Extract the (x, y) coordinate from the center of the cell holding the provided text.  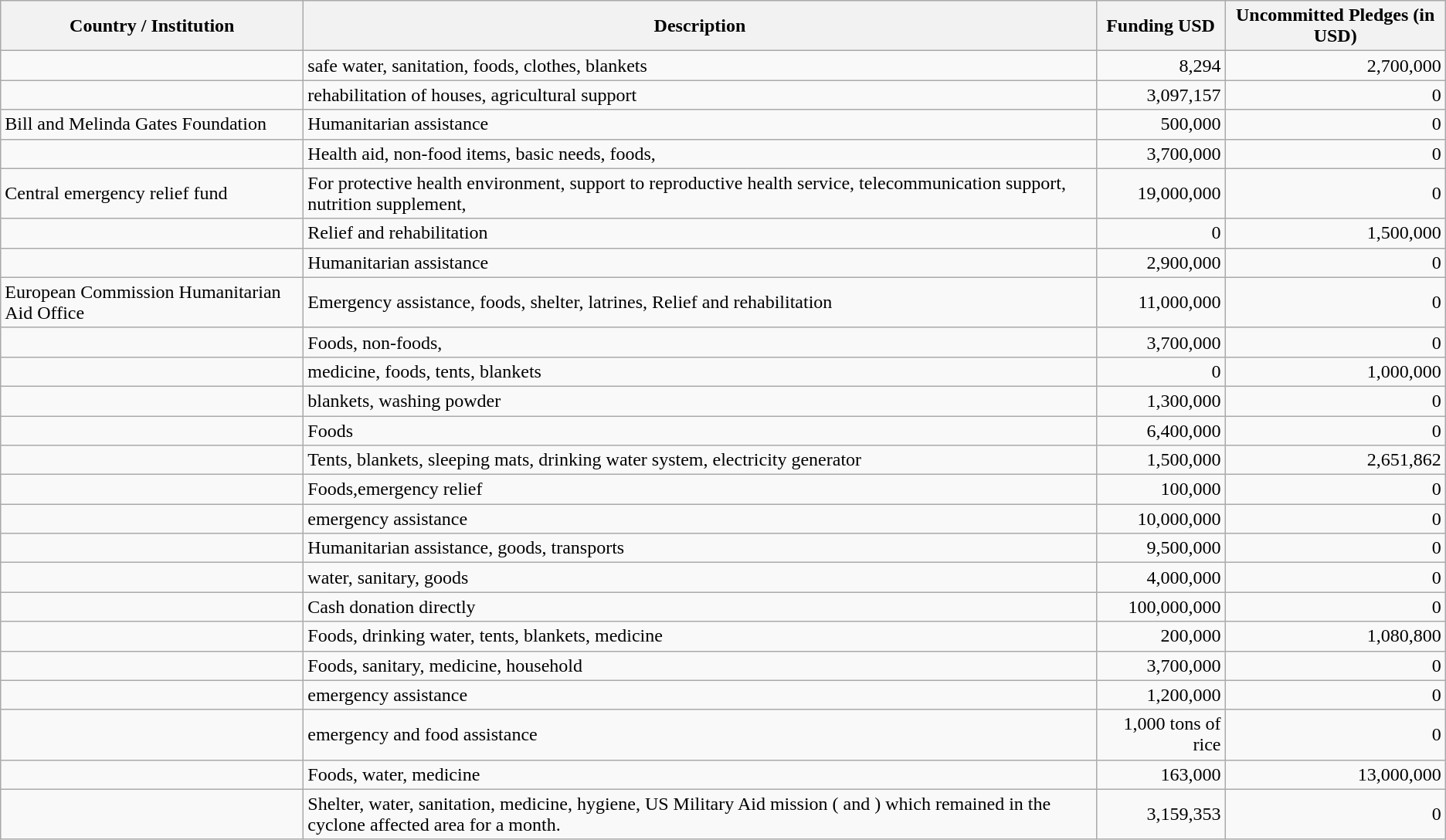
Uncommitted Pledges (in USD) (1335, 26)
water, sanitary, goods (700, 577)
11,000,000 (1160, 303)
Central emergency relief fund (152, 193)
emergency and food assistance (700, 735)
2,900,000 (1160, 262)
100,000,000 (1160, 607)
500,000 (1160, 124)
13,000,000 (1335, 774)
Tents, blankets, sleeping mats, drinking water system, electricity generator (700, 460)
Foods, water, medicine (700, 774)
Foods, non-foods, (700, 342)
163,000 (1160, 774)
European Commission Humanitarian Aid Office (152, 303)
Emergency assistance, foods, shelter, latrines, Relief and rehabilitation (700, 303)
3,159,353 (1160, 814)
Foods (700, 430)
safe water, sanitation, foods, clothes, blankets (700, 66)
Shelter, water, sanitation, medicine, hygiene, US Military Aid mission ( and ) which remained in the cyclone affected area for a month. (700, 814)
rehabilitation of houses, agricultural support (700, 95)
medicine, foods, tents, blankets (700, 371)
Funding USD (1160, 26)
Country / Institution (152, 26)
1,080,800 (1335, 636)
10,000,000 (1160, 519)
Health aid, non-food items, basic needs, foods, (700, 154)
Bill and Melinda Gates Foundation (152, 124)
200,000 (1160, 636)
1,000 tons of rice (1160, 735)
4,000,000 (1160, 577)
6,400,000 (1160, 430)
Relief and rehabilitation (700, 233)
blankets, washing powder (700, 401)
Cash donation directly (700, 607)
1,300,000 (1160, 401)
For protective health environment, support to reproductive health service, telecommunication support, nutrition supplement, (700, 193)
1,200,000 (1160, 695)
Description (700, 26)
3,097,157 (1160, 95)
Humanitarian assistance, goods, transports (700, 548)
19,000,000 (1160, 193)
2,700,000 (1335, 66)
Foods, sanitary, medicine, household (700, 666)
2,651,862 (1335, 460)
9,500,000 (1160, 548)
1,000,000 (1335, 371)
Foods, drinking water, tents, blankets, medicine (700, 636)
Foods,emergency relief (700, 489)
8,294 (1160, 66)
100,000 (1160, 489)
